Return (x, y) of the center of cell containing provided text 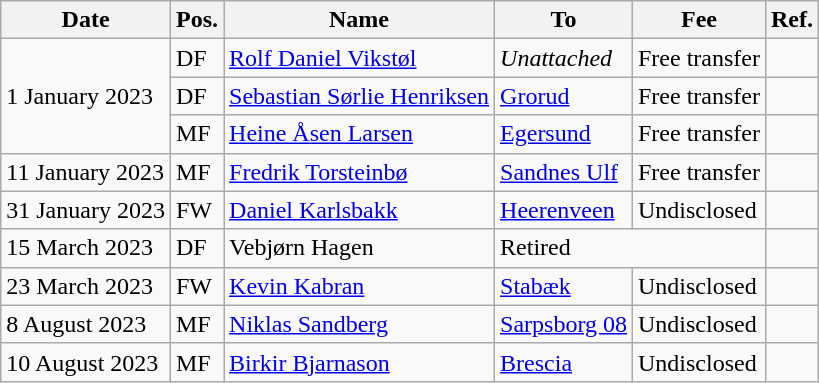
Unattached (564, 58)
1 January 2023 (86, 96)
10 August 2023 (86, 362)
Daniel Karlsbakk (360, 210)
Rolf Daniel Vikstøl (360, 58)
Stabæk (564, 286)
Vebjørn Hagen (360, 248)
Heerenveen (564, 210)
Niklas Sandberg (360, 324)
Name (360, 20)
23 March 2023 (86, 286)
8 August 2023 (86, 324)
Kevin Kabran (360, 286)
15 March 2023 (86, 248)
Brescia (564, 362)
Sandnes Ulf (564, 172)
Sarpsborg 08 (564, 324)
31 January 2023 (86, 210)
Birkir Bjarnason (360, 362)
Fee (698, 20)
Heine Åsen Larsen (360, 134)
Grorud (564, 96)
Pos. (196, 20)
Sebastian Sørlie Henriksen (360, 96)
To (564, 20)
Ref. (792, 20)
Retired (630, 248)
Egersund (564, 134)
Date (86, 20)
Fredrik Torsteinbø (360, 172)
11 January 2023 (86, 172)
